Return the [X, Y] coordinate for the center point of the cell that contains the specified text.  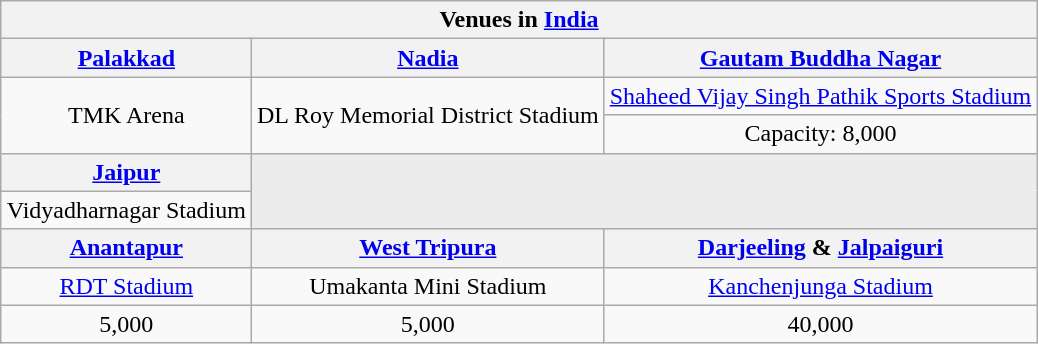
West Tripura [428, 248]
Nadia [428, 58]
DL Roy Memorial District Stadium [428, 115]
Umakanta Mini Stadium [428, 286]
Capacity: 8,000 [820, 134]
TMK Arena [126, 115]
Palakkad [126, 58]
Jaipur [126, 172]
40,000 [820, 324]
Kanchenjunga Stadium [820, 286]
Gautam Buddha Nagar [820, 58]
Shaheed Vijay Singh Pathik Sports Stadium [820, 96]
RDT Stadium [126, 286]
Anantapur [126, 248]
Darjeeling & Jalpaiguri [820, 248]
Venues in India [519, 20]
Vidyadharnagar Stadium [126, 210]
